Return [X, Y] of the center of cell containing provided text 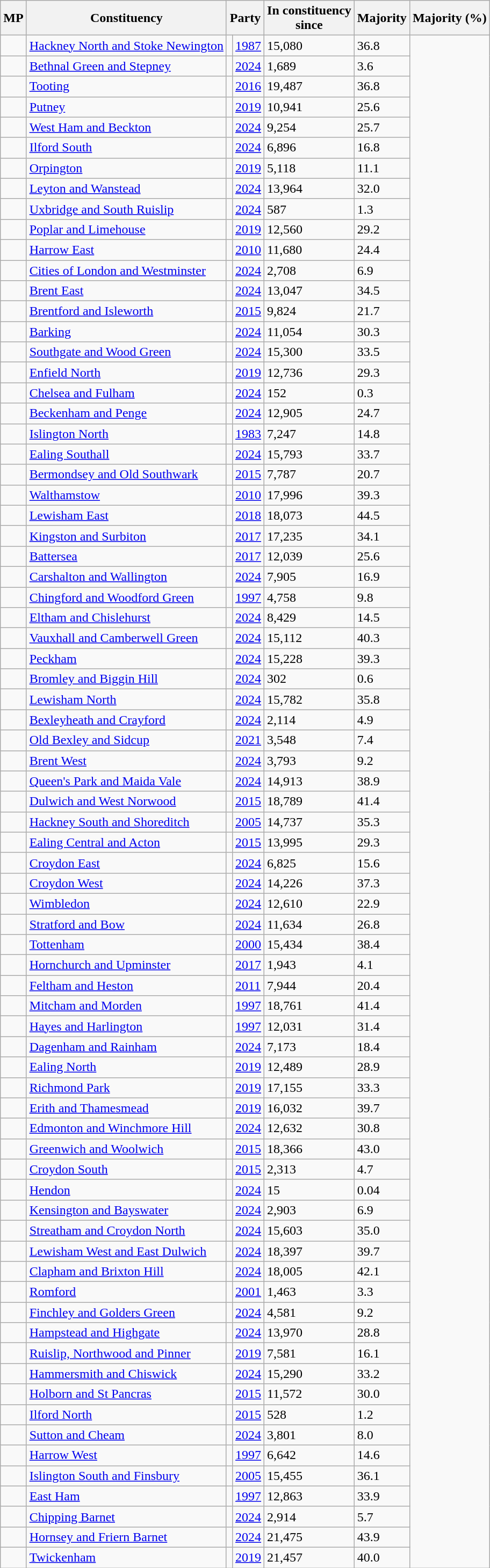
13,047 [309, 291]
Lewisham West and East Dulwich [126, 1251]
12,632 [309, 1128]
14.5 [381, 618]
12,905 [309, 413]
15.6 [381, 863]
24.4 [381, 250]
18,789 [309, 801]
Orpington [126, 168]
35.3 [381, 822]
Peckham [126, 659]
In constituencysince [309, 18]
9,824 [309, 311]
Battersea [126, 556]
34.1 [381, 536]
42.1 [381, 1272]
Ealing Southall [126, 454]
18.4 [381, 1047]
12,736 [309, 373]
1987 [248, 46]
12,489 [309, 1067]
4.9 [381, 720]
16.9 [381, 577]
19,487 [309, 86]
152 [309, 393]
Putney [126, 107]
Erith and Thamesmead [126, 1108]
Poplar and Limehouse [126, 229]
16.8 [381, 148]
2,114 [309, 720]
8.0 [381, 1435]
Streatham and Croydon North [126, 1230]
38.4 [381, 945]
2016 [248, 86]
Chelsea and Fulham [126, 393]
9.8 [381, 597]
6,642 [309, 1455]
33.9 [381, 1496]
22.9 [381, 903]
4.7 [381, 1169]
Bexleyheath and Crayford [126, 720]
2001 [248, 1292]
2,313 [309, 1169]
587 [309, 209]
15,112 [309, 638]
Leyton and Wanstead [126, 188]
7,173 [309, 1047]
Greenwich and Woolwich [126, 1149]
1983 [248, 434]
2011 [248, 986]
Finchley and Golders Green [126, 1312]
MP [13, 18]
7,787 [309, 475]
26.8 [381, 924]
43.9 [381, 1537]
20.7 [381, 475]
11,054 [309, 332]
21.7 [381, 311]
40.3 [381, 638]
17,155 [309, 1088]
Old Bexley and Sidcup [126, 740]
Hampstead and Highgate [126, 1333]
Brentford and Isleworth [126, 311]
4,758 [309, 597]
14.8 [381, 434]
Croydon East [126, 863]
Islington North [126, 434]
21,475 [309, 1537]
302 [309, 679]
Romford [126, 1292]
Harrow West [126, 1455]
Mitcham and Morden [126, 1006]
43.0 [381, 1149]
15,793 [309, 454]
0.04 [381, 1190]
Dulwich and West Norwood [126, 801]
2,914 [309, 1516]
16,032 [309, 1108]
0.3 [381, 393]
15,228 [309, 659]
Majority [381, 18]
37.3 [381, 883]
7,905 [309, 577]
Richmond Park [126, 1088]
3,793 [309, 761]
Islington South and Finsbury [126, 1476]
Tottenham [126, 945]
12,863 [309, 1496]
1.3 [381, 209]
2000 [248, 945]
Queen's Park and Maida Vale [126, 781]
15 [309, 1190]
Twickenham [126, 1557]
11,680 [309, 250]
44.5 [381, 515]
Vauxhall and Camberwell Green [126, 638]
30.0 [381, 1394]
Eltham and Chislehurst [126, 618]
5.7 [381, 1516]
31.4 [381, 1026]
30.8 [381, 1128]
Kensington and Bayswater [126, 1210]
Ilford South [126, 148]
Brent West [126, 761]
15,603 [309, 1230]
Brent East [126, 291]
Wimbledon [126, 903]
Holborn and St Pancras [126, 1394]
17,996 [309, 495]
Clapham and Brixton Hill [126, 1272]
Barking [126, 332]
Hackney North and Stoke Newington [126, 46]
Hendon [126, 1190]
15,434 [309, 945]
5,118 [309, 168]
25.7 [381, 127]
3,801 [309, 1435]
Walthamstow [126, 495]
18,073 [309, 515]
12,039 [309, 556]
Hayes and Harlington [126, 1026]
35.8 [381, 699]
4.1 [381, 965]
Constituency [126, 18]
7,247 [309, 434]
38.9 [381, 781]
29.2 [381, 229]
Party [245, 18]
14,226 [309, 883]
Chipping Barnet [126, 1516]
Bermondsey and Old Southwark [126, 475]
Tooting [126, 86]
33.7 [381, 454]
2021 [248, 740]
Sutton and Cheam [126, 1435]
15,300 [309, 352]
40.0 [381, 1557]
13,995 [309, 842]
11.1 [381, 168]
15,455 [309, 1476]
Southgate and Wood Green [126, 352]
Croydon West [126, 883]
9,254 [309, 127]
Uxbridge and South Ruislip [126, 209]
2018 [248, 515]
10,941 [309, 107]
34.5 [381, 291]
528 [309, 1414]
6,825 [309, 863]
14.6 [381, 1455]
East Ham [126, 1496]
8,429 [309, 618]
18,366 [309, 1149]
18,005 [309, 1272]
Lewisham North [126, 699]
7.4 [381, 740]
Edmonton and Winchmore Hill [126, 1128]
35.0 [381, 1230]
30.3 [381, 332]
Ruislip, Northwood and Pinner [126, 1353]
Hammersmith and Chiswick [126, 1374]
Cities of London and Westminster [126, 270]
Bethnal Green and Stepney [126, 66]
33.2 [381, 1374]
36.1 [381, 1476]
Hornchurch and Upminster [126, 965]
16.1 [381, 1353]
28.8 [381, 1333]
Hornsey and Friern Barnet [126, 1537]
28.9 [381, 1067]
1.2 [381, 1414]
Harrow East [126, 250]
2,708 [309, 270]
12,610 [309, 903]
Majority (%) [449, 18]
7,944 [309, 986]
1,689 [309, 66]
4,581 [309, 1312]
Lewisham East [126, 515]
21,457 [309, 1557]
12,560 [309, 229]
Feltham and Heston [126, 986]
6,896 [309, 148]
24.7 [381, 413]
Ilford North [126, 1414]
14,737 [309, 822]
15,080 [309, 46]
West Ham and Beckton [126, 127]
11,572 [309, 1394]
14,913 [309, 781]
11,634 [309, 924]
12,031 [309, 1026]
1,463 [309, 1292]
15,782 [309, 699]
2,903 [309, 1210]
Ealing Central and Acton [126, 842]
Carshalton and Wallington [126, 577]
7,581 [309, 1353]
3,548 [309, 740]
Enfield North [126, 373]
Dagenham and Rainham [126, 1047]
3.6 [381, 66]
Beckenham and Penge [126, 413]
Stratford and Bow [126, 924]
33.5 [381, 352]
18,397 [309, 1251]
Croydon South [126, 1169]
Ealing North [126, 1067]
20.4 [381, 986]
17,235 [309, 536]
18,761 [309, 1006]
32.0 [381, 188]
0.6 [381, 679]
3.3 [381, 1292]
13,964 [309, 188]
13,970 [309, 1333]
Hackney South and Shoreditch [126, 822]
33.3 [381, 1088]
15,290 [309, 1374]
1,943 [309, 965]
Chingford and Woodford Green [126, 597]
Bromley and Biggin Hill [126, 679]
Kingston and Surbiton [126, 536]
